Return the (x, y) coordinate for the center point of the cell that contains the specified text.  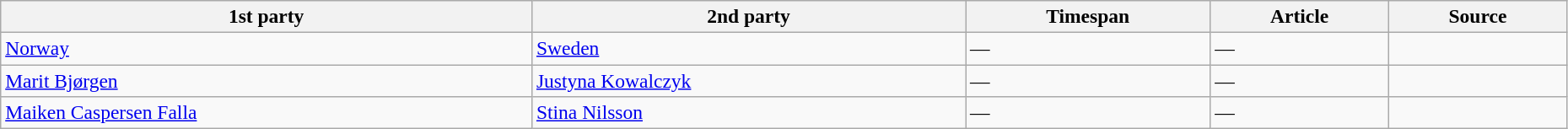
Sweden (748, 48)
Timespan (1088, 16)
1st party (267, 16)
Marit Bjørgen (267, 80)
Source (1478, 16)
2nd party (748, 16)
Norway (267, 48)
Article (1300, 16)
Justyna Kowalczyk (748, 80)
Stina Nilsson (748, 112)
Maiken Caspersen Falla (267, 112)
